Find where the given text appears and provide that cell's center as [X, Y] coordinate. 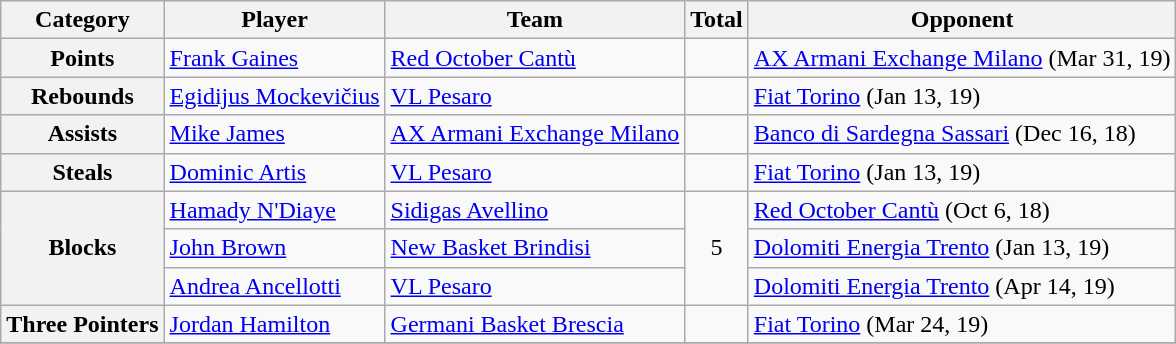
Dolomiti Energia Trento (Apr 14, 19) [962, 286]
Dominic Artis [274, 172]
Team [535, 20]
Three Pointers [82, 324]
Assists [82, 134]
Points [82, 58]
AX Armani Exchange Milano (Mar 31, 19) [962, 58]
Red October Cantù (Oct 6, 18) [962, 210]
Dolomiti Energia Trento (Jan 13, 19) [962, 248]
Red October Cantù [535, 58]
Andrea Ancellotti [274, 286]
Rebounds [82, 96]
5 [717, 248]
Blocks [82, 248]
Total [717, 20]
New Basket Brindisi [535, 248]
Player [274, 20]
Jordan Hamilton [274, 324]
Frank Gaines [274, 58]
Opponent [962, 20]
Egidijus Mockevičius [274, 96]
Sidigas Avellino [535, 210]
Fiat Torino (Mar 24, 19) [962, 324]
Mike James [274, 134]
Banco di Sardegna Sassari (Dec 16, 18) [962, 134]
Germani Basket Brescia [535, 324]
Category [82, 20]
Steals [82, 172]
Hamady N'Diaye [274, 210]
AX Armani Exchange Milano [535, 134]
John Brown [274, 248]
